Provide the (x, y) coordinate of the cell's center where the given text is located.  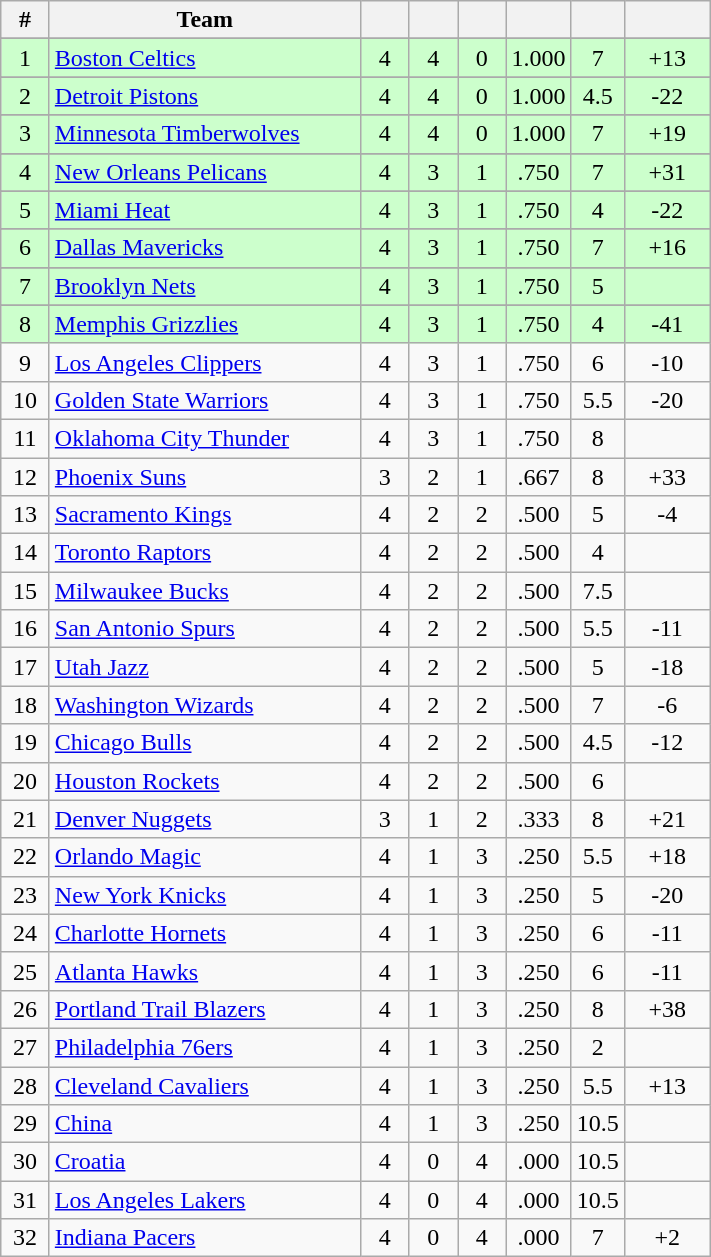
New York Knicks (204, 895)
-6 (667, 705)
Oklahoma City Thunder (204, 438)
21 (26, 819)
+19 (667, 134)
30 (26, 1162)
+21 (667, 819)
Houston Rockets (204, 781)
23 (26, 895)
Milwaukee Bucks (204, 591)
9 (26, 362)
32 (26, 1238)
17 (26, 667)
Orlando Magic (204, 857)
Portland Trail Blazers (204, 1009)
# (26, 20)
Brooklyn Nets (204, 286)
New Orleans Pelicans (204, 172)
27 (26, 1047)
Cleveland Cavaliers (204, 1085)
San Antonio Spurs (204, 629)
+31 (667, 172)
Atlanta Hawks (204, 971)
+16 (667, 248)
Los Angeles Lakers (204, 1200)
26 (26, 1009)
Chicago Bulls (204, 743)
10 (26, 400)
20 (26, 781)
18 (26, 705)
Charlotte Hornets (204, 933)
-4 (667, 515)
-18 (667, 667)
Team (204, 20)
Miami Heat (204, 210)
16 (26, 629)
+2 (667, 1238)
7.5 (598, 591)
-10 (667, 362)
Memphis Grizzlies (204, 324)
29 (26, 1124)
31 (26, 1200)
Detroit Pistons (204, 96)
Utah Jazz (204, 667)
Washington Wizards (204, 705)
+18 (667, 857)
+33 (667, 477)
28 (26, 1085)
Toronto Raptors (204, 553)
15 (26, 591)
Croatia (204, 1162)
24 (26, 933)
Dallas Mavericks (204, 248)
Phoenix Suns (204, 477)
Golden State Warriors (204, 400)
+38 (667, 1009)
China (204, 1124)
-41 (667, 324)
Minnesota Timberwolves (204, 134)
14 (26, 553)
.333 (538, 819)
Sacramento Kings (204, 515)
-12 (667, 743)
12 (26, 477)
Indiana Pacers (204, 1238)
Los Angeles Clippers (204, 362)
.667 (538, 477)
19 (26, 743)
11 (26, 438)
22 (26, 857)
Boston Celtics (204, 58)
Denver Nuggets (204, 819)
Philadelphia 76ers (204, 1047)
13 (26, 515)
25 (26, 971)
